Return the [X, Y] coordinate for the center point of the cell that contains the specified text.  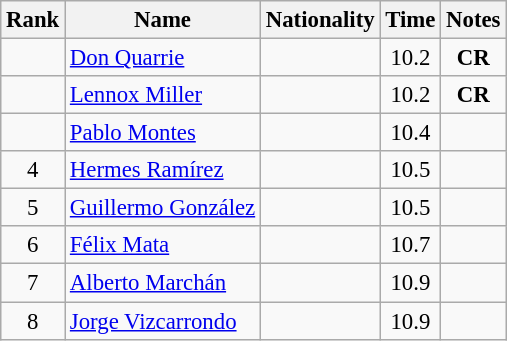
Guillermo González [163, 208]
Félix Mata [163, 245]
Rank [33, 20]
Notes [474, 20]
10.7 [410, 245]
Hermes Ramírez [163, 170]
5 [33, 208]
Time [410, 20]
Pablo Montes [163, 133]
10.4 [410, 133]
Name [163, 20]
8 [33, 321]
Nationality [320, 20]
4 [33, 170]
6 [33, 245]
7 [33, 283]
Alberto Marchán [163, 283]
Lennox Miller [163, 95]
Jorge Vizcarrondo [163, 321]
Don Quarrie [163, 58]
